Pinpoint the cell where the given text exists, returning its [X, Y] midpoint coordinate. 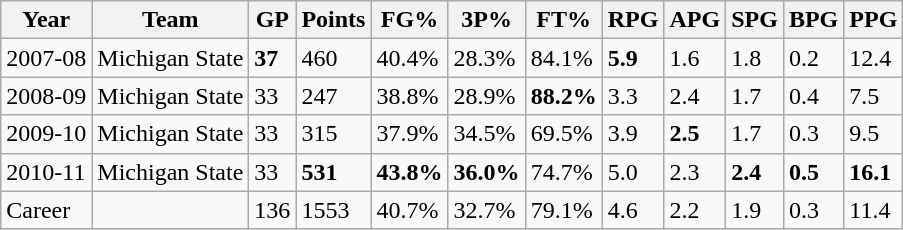
9.5 [874, 134]
PPG [874, 20]
2010-11 [46, 172]
460 [334, 58]
2.3 [695, 172]
3.3 [633, 96]
1.8 [755, 58]
0.4 [813, 96]
79.1% [564, 210]
88.2% [564, 96]
28.9% [486, 96]
5.9 [633, 58]
BPG [813, 20]
4.6 [633, 210]
FT% [564, 20]
37.9% [410, 134]
1553 [334, 210]
34.5% [486, 134]
2.5 [695, 134]
40.7% [410, 210]
APG [695, 20]
136 [272, 210]
40.4% [410, 58]
1.9 [755, 210]
38.8% [410, 96]
315 [334, 134]
36.0% [486, 172]
37 [272, 58]
247 [334, 96]
84.1% [564, 58]
12.4 [874, 58]
2007-08 [46, 58]
1.6 [695, 58]
28.3% [486, 58]
Career [46, 210]
69.5% [564, 134]
0.5 [813, 172]
531 [334, 172]
3P% [486, 20]
2009-10 [46, 134]
SPG [755, 20]
RPG [633, 20]
3.9 [633, 134]
16.1 [874, 172]
GP [272, 20]
7.5 [874, 96]
2.2 [695, 210]
Points [334, 20]
5.0 [633, 172]
43.8% [410, 172]
FG% [410, 20]
2008-09 [46, 96]
74.7% [564, 172]
Year [46, 20]
Team [170, 20]
0.2 [813, 58]
32.7% [486, 210]
11.4 [874, 210]
